Identify which cell holds the provided text, then report its (x, y) central coordinate. 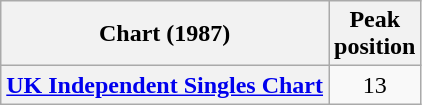
Peakposition (375, 34)
Chart (1987) (165, 34)
UK Independent Singles Chart (165, 85)
13 (375, 85)
